Determine the [x, y] coordinate at the center of the cell enclosing the given text.  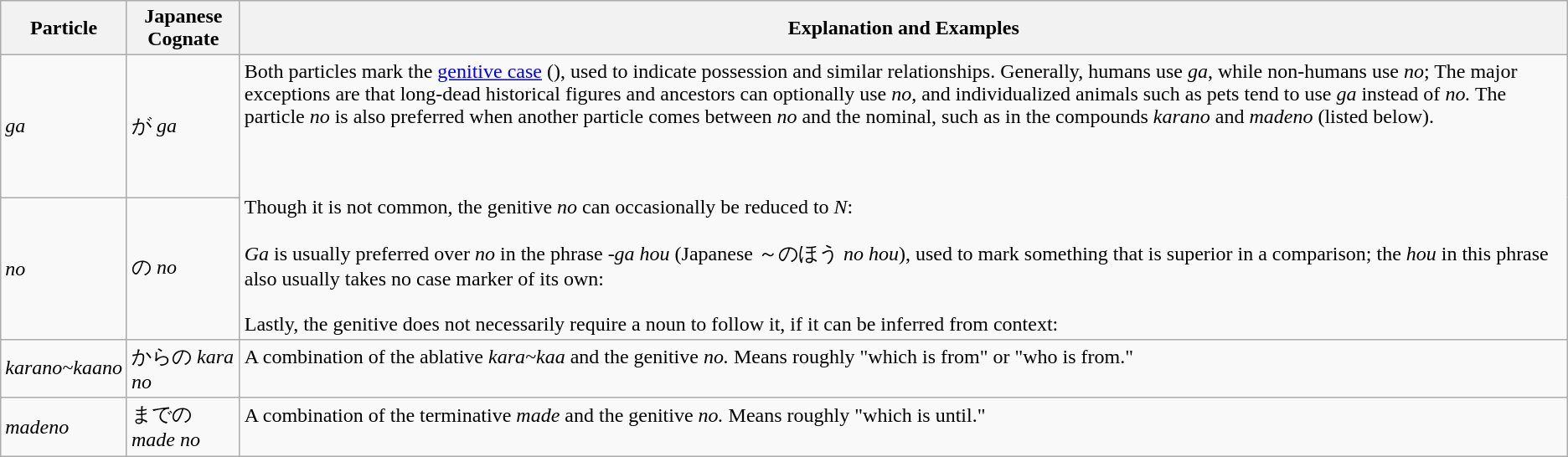
が ga [183, 126]
madeno [64, 427]
までの made no [183, 427]
の no [183, 269]
no [64, 269]
Japanese Cognate [183, 28]
A combination of the terminative made and the genitive no. Means roughly "which is until." [903, 427]
karano~kaano [64, 368]
Explanation and Examples [903, 28]
A combination of the ablative kara~kaa and the genitive no. Means roughly "which is from" or "who is from." [903, 368]
Particle [64, 28]
からの kara no [183, 368]
ga [64, 126]
